Detect which cell encompasses the target text, then output its [X, Y] center coordinate. 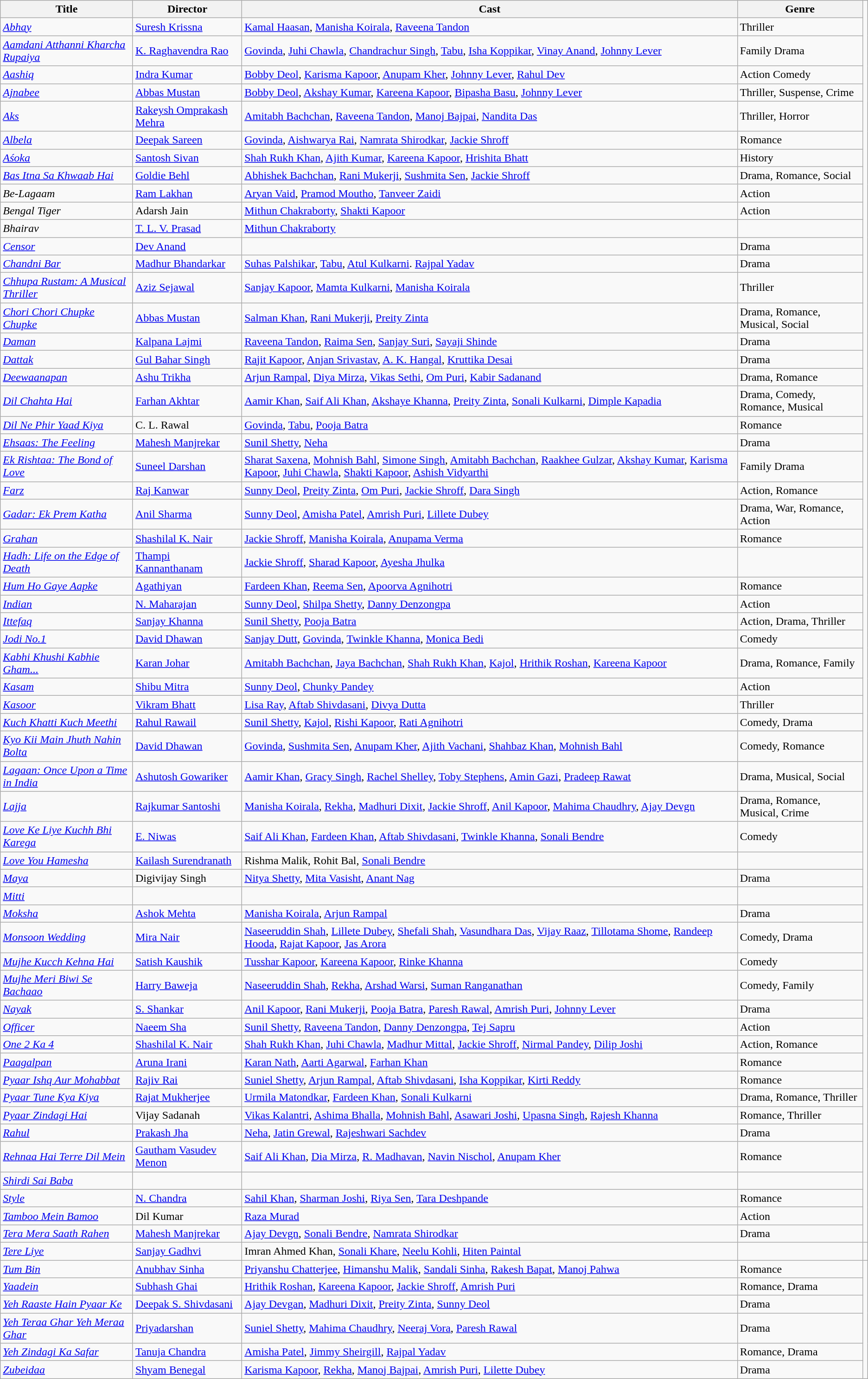
Chhupa Rustam: A Musical Thriller [67, 288]
Kuch Khatti Kuch Meethi [67, 722]
Sunny Deol, Shilpa Shetty, Danny Denzongpa [490, 603]
Tusshar Kapoor, Kareena Kapoor, Rinke Khanna [490, 962]
Tanuja Chandra [187, 1352]
Chori Chori Chupke Chupke [67, 318]
Farz [67, 490]
Dil Ne Phir Yaad Kiya [67, 425]
Agathiyan [187, 586]
Comedy, Romance [800, 746]
Sunil Shetty, Kajol, Rishi Kapoor, Rati Agnihotri [490, 722]
Drama, Romance, Musical, Social [800, 318]
Sanjay Khanna [187, 622]
Govinda, Aishwarya Rai, Namrata Shirodkar, Jackie Shroff [490, 140]
Daman [67, 342]
Drama, War, Romance, Action [800, 514]
Aamdani Atthanni Kharcha Rupaiya [67, 51]
Yeh Zindagi Ka Safar [67, 1352]
Sanjay Dutt, Govinda, Twinkle Khanna, Monica Bedi [490, 639]
Manisha Koirala, Arjun Rampal [490, 913]
Suniel Shetty, Arjun Rampal, Aftab Shivdasani, Isha Koppikar, Kirti Reddy [490, 1080]
Karan Johar [187, 663]
Monsoon Wedding [67, 937]
Ehsaas: The Feeling [67, 443]
T. L. V. Prasad [187, 228]
Action, Drama, Thriller [800, 622]
Chandni Bar [67, 264]
Naseeruddin Shah, Lillete Dubey, Shefali Shah, Vasundhara Das, Vijay Raaz, Tillotama Shome, Randeep Hooda, Rajat Kapoor, Jas Arora [490, 937]
Rishma Malik, Rohit Bal, Sonali Bendre [490, 860]
Rahul [67, 1133]
Drama, Romance, Thriller [800, 1097]
Shyam Benegal [187, 1370]
Rajit Kapoor, Anjan Srivastav, A. K. Hangal, Kruttika Desai [490, 359]
Rakeysh Omprakash Mehra [187, 116]
Kasam [67, 687]
Raza Murad [490, 1216]
Sunil Shetty, Neha [490, 443]
Fardeen Khan, Reema Sen, Apoorva Agnihotri [490, 586]
Dil Chahta Hai [67, 401]
Govinda, Juhi Chawla, Chandrachur Singh, Tabu, Isha Koppikar, Vinay Anand, Johnny Lever [490, 51]
Thampi Kannanthanam [187, 562]
Albela [67, 140]
Kailash Surendranath [187, 860]
Bobby Deol, Akshay Kumar, Kareena Kapoor, Bipasha Basu, Johnny Lever [490, 92]
Sunny Deol, Chunky Pandey [490, 687]
Anil Sharma [187, 514]
Lisa Ray, Aftab Shivdasani, Divya Dutta [490, 705]
Karan Nath, Aarti Agarwal, Farhan Khan [490, 1062]
Shirdi Sai Baba [67, 1180]
Genre [800, 9]
Yeh Teraa Ghar Yeh Meraa Ghar [67, 1328]
Saif Ali Khan, Fardeen Khan, Aftab Shivdasani, Twinkle Khanna, Sonali Bendre [490, 837]
Amitabh Bachchan, Jaya Bachchan, Shah Rukh Khan, Kajol, Hrithik Roshan, Kareena Kapoor [490, 663]
Naeem Sha [187, 1027]
Paagalpan [67, 1062]
Abhay [67, 27]
Pyaar Zindagi Hai [67, 1115]
Hum Ho Gaye Aapke [67, 586]
Goldie Behl [187, 175]
Naseeruddin Shah, Rekha, Arshad Warsi, Suman Ranganathan [490, 985]
Santosh Sivan [187, 158]
Prakash Jha [187, 1133]
Shah Rukh Khan, Ajith Kumar, Kareena Kapoor, Hrishita Bhatt [490, 158]
Officer [67, 1027]
Yeh Raaste Hain Pyaar Ke [67, 1304]
Rehnaa Hai Terre Dil Mein [67, 1157]
Action Comedy [800, 75]
Ajnabee [67, 92]
C. L. Rawal [187, 425]
Hadh: Life on the Edge of Death [67, 562]
Drama, Romance, Social [800, 175]
Aśoka [67, 158]
Ek Rishtaa: The Bond of Love [67, 467]
Censor [67, 246]
Shibu Mitra [187, 687]
Dil Kumar [187, 1216]
Pyaar Ishq Aur Mohabbat [67, 1080]
Rajkumar Santoshi [187, 806]
Suresh Krissna [187, 27]
Aruna Irani [187, 1062]
S. Shankar [187, 1009]
Vikas Kalantri, Ashima Bhalla, Mohnish Bahl, Asawari Joshi, Upasna Singh, Rajesh Khanna [490, 1115]
Suneel Darshan [187, 467]
Drama, Musical, Social [800, 776]
Arjun Rampal, Diya Mirza, Vikas Sethi, Om Puri, Kabir Sadanand [490, 377]
Vikram Bhatt [187, 705]
Gadar: Ek Prem Katha [67, 514]
Rahul Rawail [187, 722]
Kalpana Lajmi [187, 342]
Ittefaq [67, 622]
Drama, Romance [800, 377]
Jodi No.1 [67, 639]
Thriller, Horror [800, 116]
Gautham Vasudev Menon [187, 1157]
Jackie Shroff, Manisha Koirala, Anupama Verma [490, 538]
Vijay Sadanah [187, 1115]
Subhash Ghai [187, 1287]
Madhur Bhandarkar [187, 264]
Karisma Kapoor, Rekha, Manoj Bajpai, Amrish Puri, Lilette Dubey [490, 1370]
Title [67, 9]
Amisha Patel, Jimmy Sheirgill, Rajpal Yadav [490, 1352]
N. Chandra [187, 1198]
Rajiv Rai [187, 1080]
Drama, Romance, Musical, Crime [800, 806]
Suhas Palshikar, Tabu, Atul Kulkarni. Rajpal Yadav [490, 264]
Love Ke Liye Kuchh Bhi Karega [67, 837]
Lajja [67, 806]
Hrithik Roshan, Kareena Kapoor, Jackie Shroff, Amrish Puri [490, 1287]
Sanjay Kapoor, Mamta Kulkarni, Manisha Koirala [490, 288]
Farhan Akhtar [187, 401]
Ashok Mehta [187, 913]
Pyaar Tune Kya Kiya [67, 1097]
Grahan [67, 538]
Ram Lakhan [187, 193]
Mithun Chakraborty [490, 228]
Harry Baweja [187, 985]
Mithun Chakraborty, Shakti Kapoor [490, 211]
One 2 Ka 4 [67, 1045]
Thriller, Suspense, Crime [800, 92]
N. Maharajan [187, 603]
Tum Bin [67, 1269]
History [800, 158]
Bengal Tiger [67, 211]
Aryan Vaid, Pramod Moutho, Tanveer Zaidi [490, 193]
Indian [67, 603]
E. Niwas [187, 837]
Zubeidaa [67, 1370]
Rajat Mukherjee [187, 1097]
Aashiq [67, 75]
Urmila Matondkar, Fardeen Khan, Sonali Kulkarni [490, 1097]
Shah Rukh Khan, Juhi Chawla, Madhur Mittal, Jackie Shroff, Nirmal Pandey, Dilip Joshi [490, 1045]
Digivijay Singh [187, 878]
Indra Kumar [187, 75]
Mujhe Kucch Kehna Hai [67, 962]
Nitya Shetty, Mita Vasisht, Anant Nag [490, 878]
Aamir Khan, Gracy Singh, Rachel Shelley, Toby Stephens, Amin Gazi, Pradeep Rawat [490, 776]
Kamal Haasan, Manisha Koirala, Raveena Tandon [490, 27]
Gul Bahar Singh [187, 359]
Lagaan: Once Upon a Time in India [67, 776]
Director [187, 9]
Moksha [67, 913]
Tamboo Mein Bamoo [67, 1216]
Adarsh Jain [187, 211]
Priyanshu Chatterjee, Himanshu Malik, Sandali Sinha, Rakesh Bapat, Manoj Pahwa [490, 1269]
Comedy, Family [800, 985]
Drama, Comedy, Romance, Musical [800, 401]
Sunil Shetty, Raveena Tandon, Danny Denzongpa, Tej Sapru [490, 1027]
Sunil Shetty, Pooja Batra [490, 622]
Govinda, Tabu, Pooja Batra [490, 425]
Deepak S. Shivdasani [187, 1304]
Mitti [67, 896]
Raj Kanwar [187, 490]
Suniel Shetty, Mahima Chaudhry, Neeraj Vora, Paresh Rawal [490, 1328]
Saif Ali Khan, Dia Mirza, R. Madhavan, Navin Nischol, Anupam Kher [490, 1157]
Satish Kaushik [187, 962]
Govinda, Sushmita Sen, Anupam Kher, Ajith Vachani, Shahbaz Khan, Mohnish Bahl [490, 746]
Raveena Tandon, Raima Sen, Sanjay Suri, Sayaji Shinde [490, 342]
Anil Kapoor, Rani Mukerji, Pooja Batra, Paresh Rawal, Amrish Puri, Johnny Lever [490, 1009]
Abhishek Bachchan, Rani Mukerji, Sushmita Sen, Jackie Shroff [490, 175]
Sanjay Gadhvi [187, 1251]
Priyadarshan [187, 1328]
Manisha Koirala, Rekha, Madhuri Dixit, Jackie Shroff, Anil Kapoor, Mahima Chaudhry, Ajay Devgn [490, 806]
Yaadein [67, 1287]
Cast [490, 9]
Tera Mera Saath Rahen [67, 1233]
Amitabh Bachchan, Raveena Tandon, Manoj Bajpai, Nandita Das [490, 116]
Ashutosh Gowariker [187, 776]
Nayak [67, 1009]
Salman Khan, Rani Mukerji, Preity Zinta [490, 318]
Kasoor [67, 705]
Aks [67, 116]
K. Raghavendra Rao [187, 51]
Tere Liye [67, 1251]
Aziz Sejawal [187, 288]
Anubhav Sinha [187, 1269]
Be-Lagaam [67, 193]
Bobby Deol, Karisma Kapoor, Anupam Kher, Johnny Lever, Rahul Dev [490, 75]
Drama, Romance, Family [800, 663]
Dev Anand [187, 246]
Sahil Khan, Sharman Joshi, Riya Sen, Tara Deshpande [490, 1198]
Aamir Khan, Saif Ali Khan, Akshaye Khanna, Preity Zinta, Sonali Kulkarni, Dimple Kapadia [490, 401]
Bas Itna Sa Khwaab Hai [67, 175]
Imran Ahmed Khan, Sonali Khare, Neelu Kohli, Hiten Paintal [490, 1251]
Jackie Shroff, Sharad Kapoor, Ayesha Jhulka [490, 562]
Mujhe Meri Biwi Se Bachaao [67, 985]
Ashu Trikha [187, 377]
Maya [67, 878]
Neha, Jatin Grewal, Rajeshwari Sachdev [490, 1133]
Deewaanapan [67, 377]
Ajay Devgn, Sonali Bendre, Namrata Shirodkar [490, 1233]
Sunny Deol, Preity Zinta, Om Puri, Jackie Shroff, Dara Singh [490, 490]
Kabhi Khushi Kabhie Gham... [67, 663]
Kyo Kii Main Jhuth Nahin Bolta [67, 746]
Bhairav [67, 228]
Romance, Thriller [800, 1115]
Mira Nair [187, 937]
Sunny Deol, Amisha Patel, Amrish Puri, Lillete Dubey [490, 514]
Dattak [67, 359]
Ajay Devgan, Madhuri Dixit, Preity Zinta, Sunny Deol [490, 1304]
Love You Hamesha [67, 860]
Deepak Sareen [187, 140]
Style [67, 1198]
